Find where the given text appears and provide that cell's center as [x, y] coordinate. 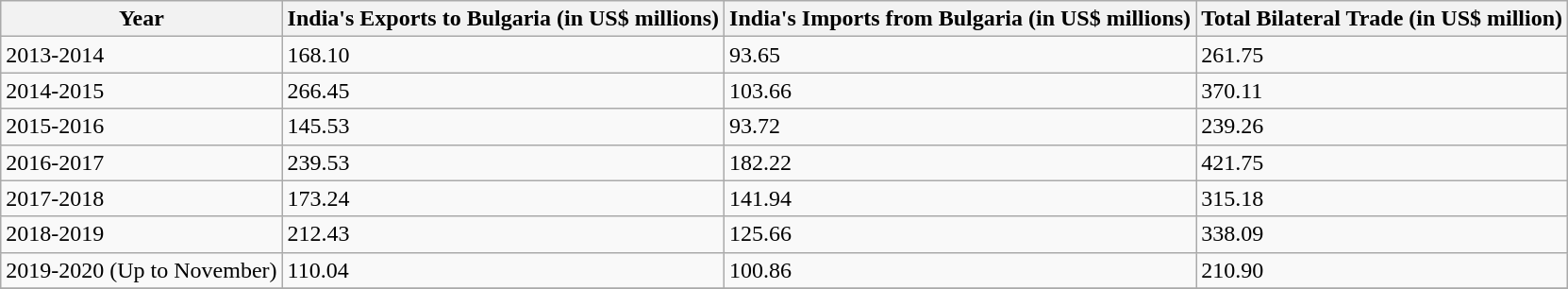
239.53 [503, 162]
141.94 [960, 198]
210.90 [1382, 270]
239.26 [1382, 127]
2014-2015 [142, 91]
173.24 [503, 198]
168.10 [503, 55]
421.75 [1382, 162]
125.66 [960, 234]
2017-2018 [142, 198]
103.66 [960, 91]
2016-2017 [142, 162]
2018-2019 [142, 234]
India's Imports from Bulgaria (in US$ millions) [960, 19]
Total Bilateral Trade (in US$ million) [1382, 19]
182.22 [960, 162]
Year [142, 19]
93.72 [960, 127]
370.11 [1382, 91]
212.43 [503, 234]
100.86 [960, 270]
2019-2020 (Up to November) [142, 270]
266.45 [503, 91]
2013-2014 [142, 55]
338.09 [1382, 234]
110.04 [503, 270]
India's Exports to Bulgaria (in US$ millions) [503, 19]
145.53 [503, 127]
261.75 [1382, 55]
2015-2016 [142, 127]
315.18 [1382, 198]
93.65 [960, 55]
